Capture the cell that displays the provided text and extract its [X, Y] central coordinate. 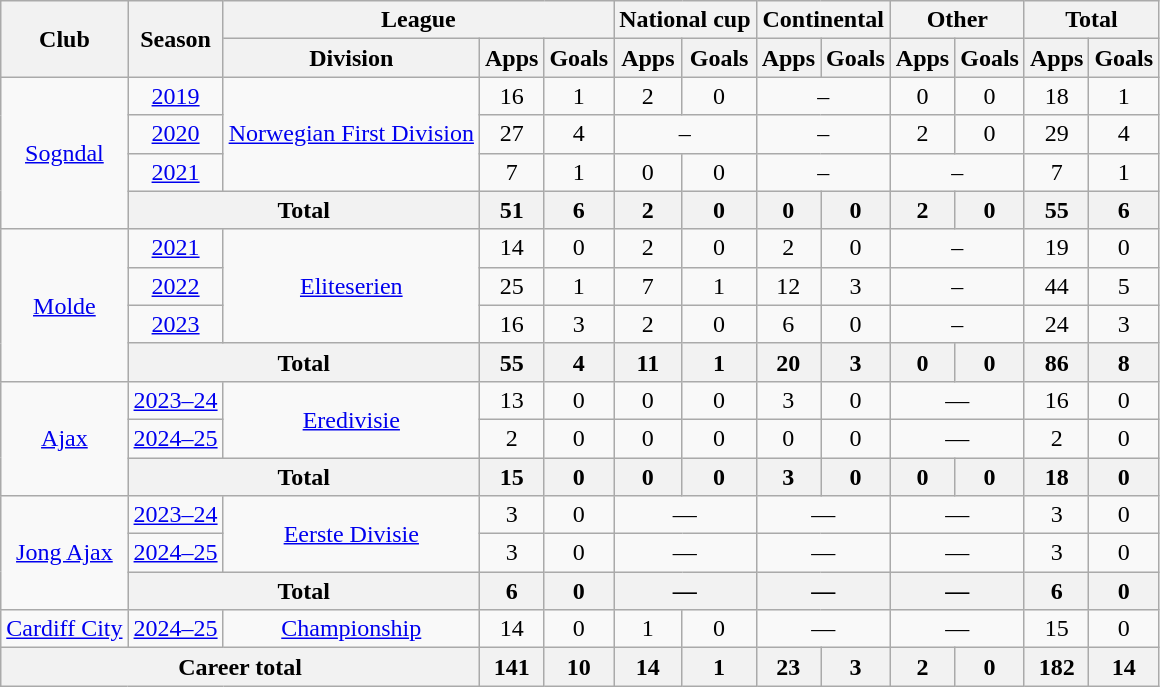
Eerste Divisie [351, 534]
5 [1124, 286]
141 [511, 667]
Season [176, 39]
2020 [176, 134]
Career total [240, 667]
19 [1056, 248]
24 [1056, 324]
National cup [685, 20]
Division [351, 58]
44 [1056, 286]
11 [648, 362]
Eredivisie [351, 419]
Sogndal [64, 153]
51 [511, 210]
League [418, 20]
182 [1056, 667]
Other [957, 20]
Jong Ajax [64, 553]
13 [511, 400]
27 [511, 134]
10 [579, 667]
Molde [64, 305]
8 [1124, 362]
Norwegian First Division [351, 134]
2019 [176, 96]
Club [64, 39]
2023 [176, 324]
2022 [176, 286]
29 [1056, 134]
12 [788, 286]
23 [788, 667]
Ajax [64, 438]
Eliteserien [351, 286]
86 [1056, 362]
25 [511, 286]
Continental [823, 20]
20 [788, 362]
Championship [351, 629]
Cardiff City [64, 629]
